Provide the (X, Y) coordinate of the cell's center where the given text is located.  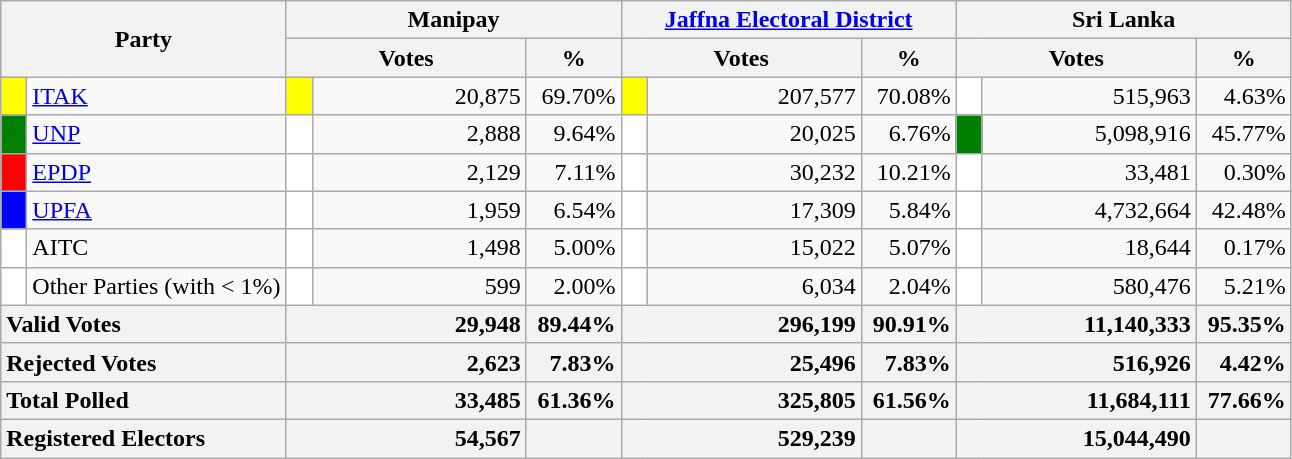
6.76% (908, 134)
Party (144, 39)
5.21% (1244, 286)
4.42% (1244, 362)
529,239 (741, 438)
6.54% (574, 210)
9.64% (574, 134)
UNP (156, 134)
0.30% (1244, 172)
25,496 (741, 362)
EPDP (156, 172)
207,577 (754, 96)
AITC (156, 248)
69.70% (574, 96)
UPFA (156, 210)
5.07% (908, 248)
Rejected Votes (144, 362)
Valid Votes (144, 324)
33,481 (1089, 172)
77.66% (1244, 400)
42.48% (1244, 210)
516,926 (1076, 362)
1,498 (419, 248)
Registered Electors (144, 438)
2,129 (419, 172)
61.56% (908, 400)
599 (419, 286)
10.21% (908, 172)
95.35% (1244, 324)
4.63% (1244, 96)
30,232 (754, 172)
15,044,490 (1076, 438)
5.00% (574, 248)
11,684,111 (1076, 400)
580,476 (1089, 286)
Jaffna Electoral District (788, 20)
6,034 (754, 286)
2.00% (574, 286)
18,644 (1089, 248)
515,963 (1089, 96)
0.17% (1244, 248)
Other Parties (with < 1%) (156, 286)
54,567 (406, 438)
15,022 (754, 248)
5.84% (908, 210)
61.36% (574, 400)
11,140,333 (1076, 324)
2,623 (406, 362)
Total Polled (144, 400)
Manipay (454, 20)
2,888 (419, 134)
45.77% (1244, 134)
1,959 (419, 210)
ITAK (156, 96)
20,025 (754, 134)
29,948 (406, 324)
20,875 (419, 96)
Sri Lanka (1124, 20)
33,485 (406, 400)
70.08% (908, 96)
296,199 (741, 324)
2.04% (908, 286)
17,309 (754, 210)
5,098,916 (1089, 134)
7.11% (574, 172)
90.91% (908, 324)
325,805 (741, 400)
89.44% (574, 324)
4,732,664 (1089, 210)
